Extract the [x, y] coordinate from the center of the cell holding the provided text.  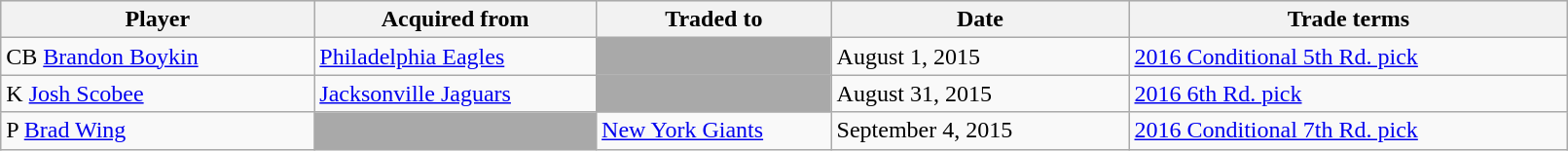
August 31, 2015 [980, 94]
Trade terms [1349, 19]
Acquired from [456, 19]
P Brad Wing [158, 131]
2016 Conditional 5th Rd. pick [1349, 57]
September 4, 2015 [980, 131]
Traded to [714, 19]
Philadelphia Eagles [456, 57]
August 1, 2015 [980, 57]
Date [980, 19]
New York Giants [714, 131]
2016 Conditional 7th Rd. pick [1349, 131]
Jacksonville Jaguars [456, 94]
Player [158, 19]
K Josh Scobee [158, 94]
2016 6th Rd. pick [1349, 94]
CB Brandon Boykin [158, 57]
